Locate the cell with the specified text and output its (x, y) center coordinate. 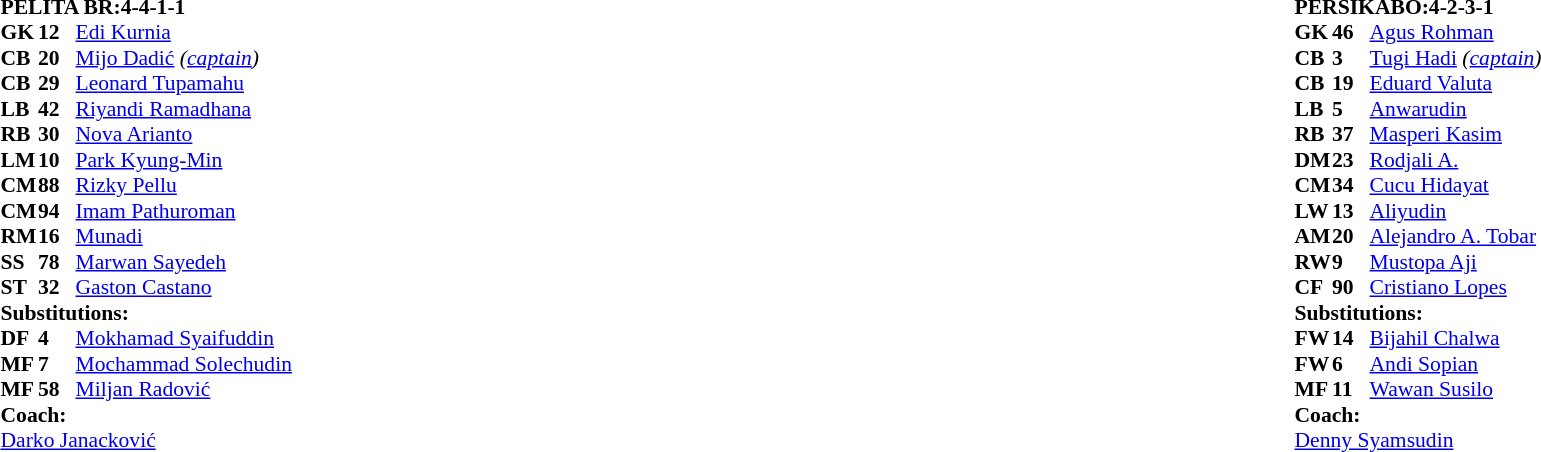
SS (19, 262)
Park Kyung-Min (184, 160)
Rizky Pellu (184, 185)
Munadi (184, 237)
9 (1351, 262)
Leonard Tupamahu (184, 83)
4 (57, 339)
30 (57, 135)
7 (57, 364)
Miljan Radović (184, 389)
6 (1351, 364)
42 (57, 109)
29 (57, 83)
11 (1351, 389)
90 (1351, 287)
37 (1351, 135)
Coach: (146, 415)
RW (1314, 262)
Gaston Castano (184, 287)
Edi Kurnia (184, 33)
CF (1314, 287)
32 (57, 287)
Mijo Dadić (captain) (184, 58)
Nova Arianto (184, 135)
3 (1351, 58)
46 (1351, 33)
5 (1351, 109)
Mochammad Solechudin (184, 364)
Marwan Sayedeh (184, 262)
ST (19, 287)
94 (57, 211)
LW (1314, 211)
RM (19, 237)
58 (57, 389)
13 (1351, 211)
23 (1351, 160)
14 (1351, 339)
Mokhamad Syaifuddin (184, 339)
DF (19, 339)
10 (57, 160)
LM (19, 160)
Riyandi Ramadhana (184, 109)
12 (57, 33)
78 (57, 262)
AM (1314, 237)
DM (1314, 160)
88 (57, 185)
34 (1351, 185)
Imam Pathuroman (184, 211)
Substitutions: (146, 313)
19 (1351, 83)
16 (57, 237)
